Return the [X, Y] coordinate for the center point of the cell that contains the specified text.  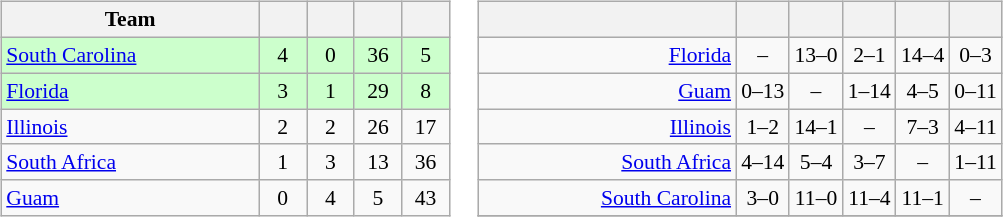
3–7 [870, 162]
11–4 [870, 198]
3–0 [762, 198]
1–14 [870, 91]
5–4 [816, 162]
0–13 [762, 91]
13–0 [816, 55]
4–14 [762, 162]
0–11 [975, 91]
14–1 [816, 127]
4–5 [922, 91]
43 [426, 198]
0–3 [975, 55]
7–3 [922, 127]
26 [378, 127]
11–1 [922, 198]
4–11 [975, 127]
29 [378, 91]
8 [426, 91]
Team [130, 20]
17 [426, 127]
2–1 [870, 55]
14–4 [922, 55]
11–0 [816, 198]
1–11 [975, 162]
13 [378, 162]
1–2 [762, 127]
